For the text-containing cell, return its midpoint in (x, y) coordinate format. 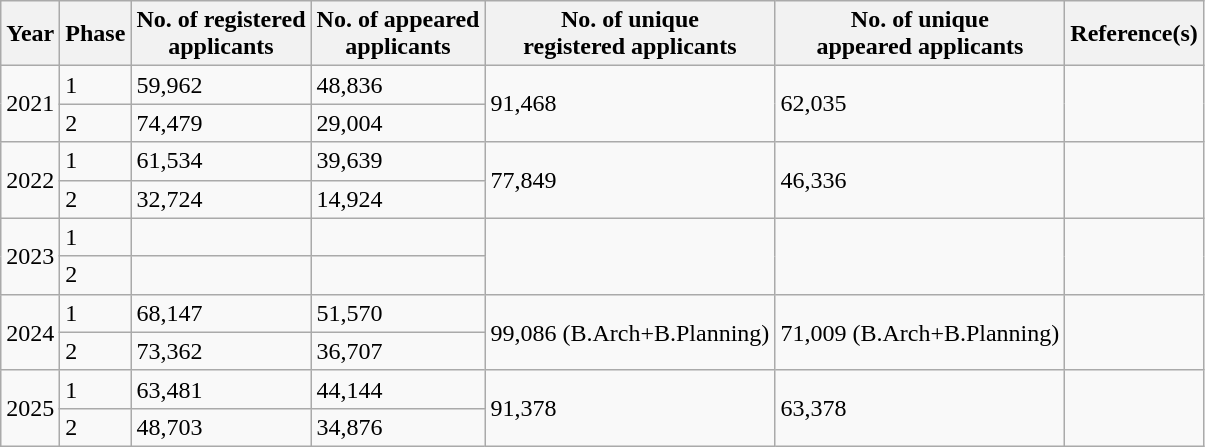
71,009 (B.Arch+B.Planning) (920, 332)
2023 (30, 256)
2021 (30, 104)
32,724 (221, 199)
No. of appearedapplicants (398, 34)
44,144 (398, 389)
No. of uniqueregistered applicants (630, 34)
48,703 (221, 427)
61,534 (221, 161)
Year (30, 34)
63,378 (920, 408)
No. of registeredapplicants (221, 34)
2024 (30, 332)
2022 (30, 180)
74,479 (221, 123)
No. of uniqueappeared applicants (920, 34)
59,962 (221, 85)
14,924 (398, 199)
Reference(s) (1134, 34)
48,836 (398, 85)
77,849 (630, 180)
68,147 (221, 313)
2025 (30, 408)
39,639 (398, 161)
63,481 (221, 389)
34,876 (398, 427)
91,378 (630, 408)
51,570 (398, 313)
91,468 (630, 104)
Phase (96, 34)
62,035 (920, 104)
46,336 (920, 180)
29,004 (398, 123)
99,086 (B.Arch+B.Planning) (630, 332)
36,707 (398, 351)
73,362 (221, 351)
